Output the (x, y) coordinate of the center of the cell containing the given text.  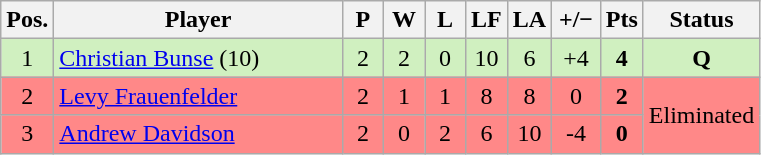
L (444, 20)
Pts (622, 20)
LA (529, 20)
LF (487, 20)
W (404, 20)
Andrew Davidson (198, 134)
Eliminated (701, 115)
+4 (576, 58)
Status (701, 20)
+/− (576, 20)
Player (198, 20)
3 (28, 134)
Levy Frauenfelder (198, 96)
P (362, 20)
Christian Bunse (10) (198, 58)
-4 (576, 134)
Q (701, 58)
4 (622, 58)
Pos. (28, 20)
